Output the [X, Y] coordinate of the center of the cell containing the given text.  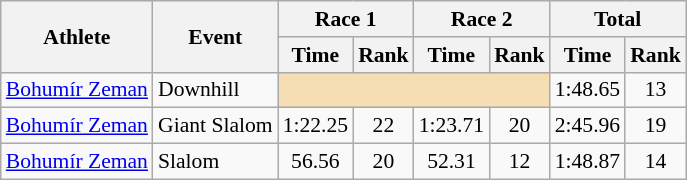
12 [520, 162]
56.56 [316, 162]
22 [384, 126]
Giant Slalom [216, 126]
1:22.25 [316, 126]
1:48.87 [588, 162]
1:48.65 [588, 90]
2:45.96 [588, 126]
Slalom [216, 162]
1:23.71 [452, 126]
14 [656, 162]
Total [618, 19]
Race 2 [482, 19]
52.31 [452, 162]
Event [216, 36]
13 [656, 90]
Race 1 [346, 19]
Athlete [77, 36]
Downhill [216, 90]
19 [656, 126]
